Identify which cell holds the provided text, then report its [x, y] central coordinate. 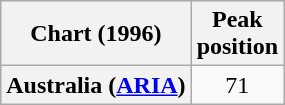
71 [237, 85]
Australia (ARIA) [96, 85]
Peakposition [237, 34]
Chart (1996) [96, 34]
